Provide the (X, Y) coordinate of the cell's center where the given text is located.  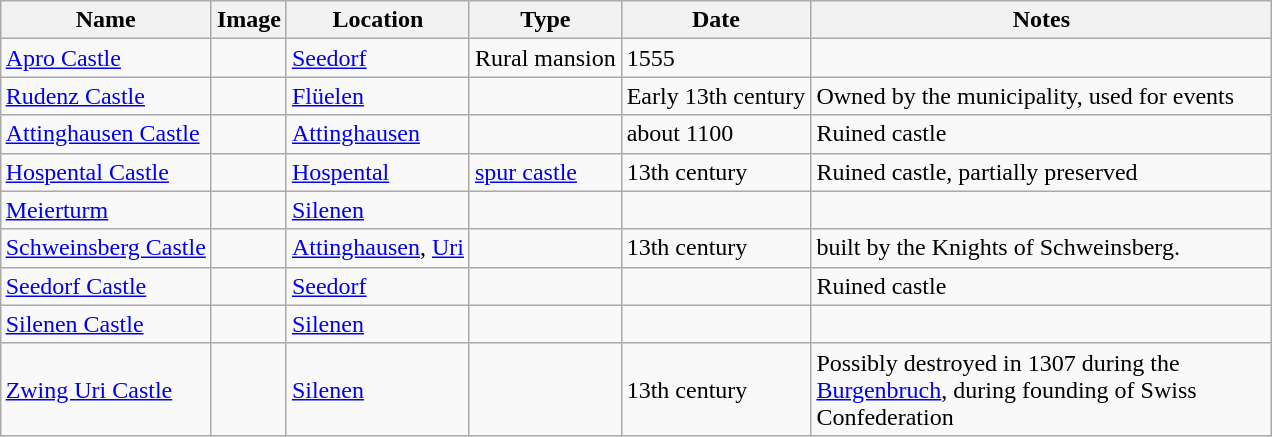
Hospental (378, 172)
Silenen Castle (106, 324)
Rudenz Castle (106, 96)
Schweinsberg Castle (106, 248)
Hospental Castle (106, 172)
Notes (1042, 20)
Owned by the municipality, used for events (1042, 96)
Attinghausen, Uri (378, 248)
Attinghausen (378, 134)
Seedorf Castle (106, 286)
Apro Castle (106, 58)
Date (716, 20)
Ruined castle, partially preserved (1042, 172)
Name (106, 20)
Meierturm (106, 210)
Image (248, 20)
Type (545, 20)
built by the Knights of Schweinsberg. (1042, 248)
Rural mansion (545, 58)
1555 (716, 58)
Location (378, 20)
Flüelen (378, 96)
Possibly destroyed in 1307 during the Burgenbruch, during founding of Swiss Confederation (1042, 389)
Zwing Uri Castle (106, 389)
Early 13th century (716, 96)
about 1100 (716, 134)
spur castle (545, 172)
Attinghausen Castle (106, 134)
